Extract the (x, y) coordinate from the center of the cell holding the provided text.  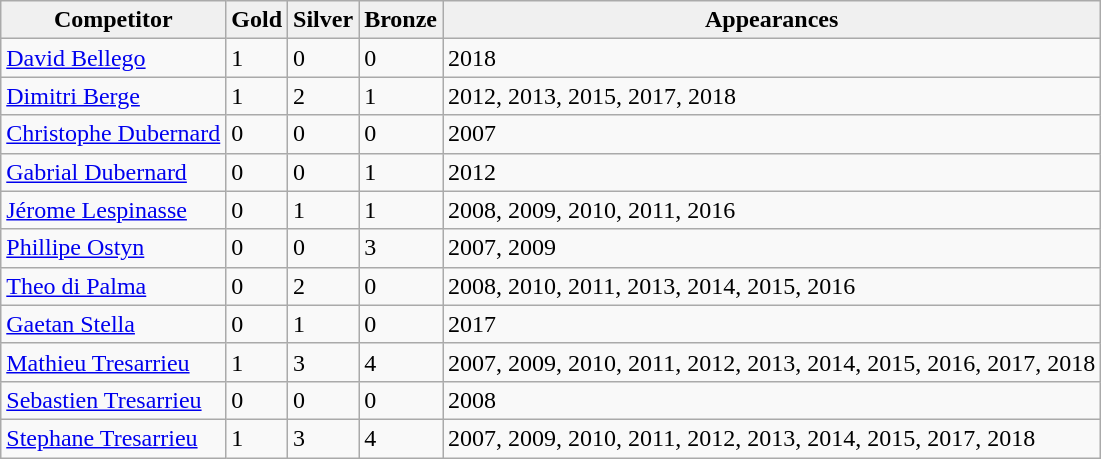
Theo di Palma (114, 286)
Jérome Lespinasse (114, 210)
Sebastien Tresarrieu (114, 400)
2008, 2010, 2011, 2013, 2014, 2015, 2016 (772, 286)
Dimitri Berge (114, 96)
Phillipe Ostyn (114, 248)
David Bellego (114, 58)
Bronze (401, 20)
2007, 2009, 2010, 2011, 2012, 2013, 2014, 2015, 2016, 2017, 2018 (772, 362)
Gaetan Stella (114, 324)
Appearances (772, 20)
2017 (772, 324)
Stephane Tresarrieu (114, 438)
2012 (772, 172)
2008 (772, 400)
2007, 2009, 2010, 2011, 2012, 2013, 2014, 2015, 2017, 2018 (772, 438)
Gold (257, 20)
Christophe Dubernard (114, 134)
2007 (772, 134)
2007, 2009 (772, 248)
Gabrial Dubernard (114, 172)
Mathieu Tresarrieu (114, 362)
2018 (772, 58)
2012, 2013, 2015, 2017, 2018 (772, 96)
2008, 2009, 2010, 2011, 2016 (772, 210)
Competitor (114, 20)
Silver (324, 20)
